Provide the [X, Y] coordinate of the cell's center where the given text is located.  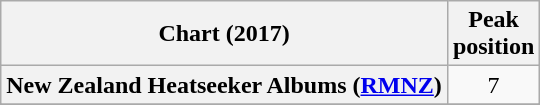
Peak position [493, 34]
7 [493, 85]
Chart (2017) [224, 34]
New Zealand Heatseeker Albums (RMNZ) [224, 85]
